Identify which cell holds the provided text, then report its (x, y) central coordinate. 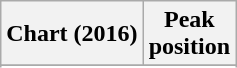
Peakposition (189, 34)
Chart (2016) (72, 34)
